Output the [X, Y] coordinate of the center of the cell containing the given text.  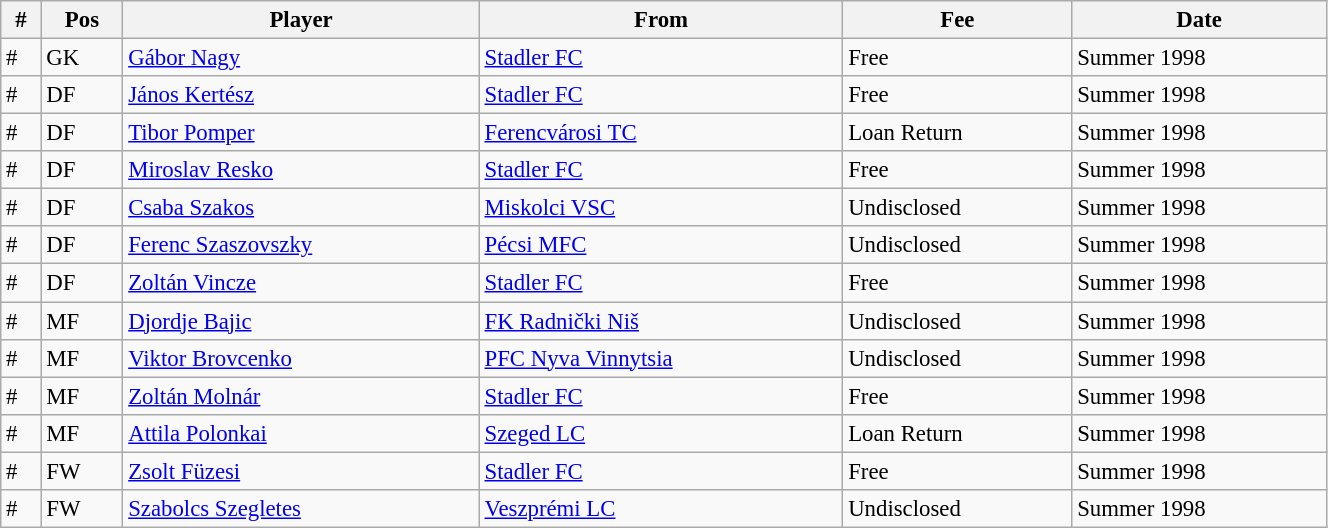
Player [301, 20]
PFC Nyva Vinnytsia [661, 358]
Pos [82, 20]
Pécsi MFC [661, 245]
FK Radnički Niš [661, 321]
Miskolci VSC [661, 208]
Gábor Nagy [301, 58]
Viktor Brovcenko [301, 358]
János Kertész [301, 95]
Zoltán Molnár [301, 396]
Attila Polonkai [301, 433]
From [661, 20]
Ferencvárosi TC [661, 133]
Zsolt Füzesi [301, 471]
Szeged LC [661, 433]
Tibor Pomper [301, 133]
Ferenc Szaszovszky [301, 245]
Djordje Bajic [301, 321]
Csaba Szakos [301, 208]
Date [1200, 20]
GK [82, 58]
Miroslav Resko [301, 170]
Szabolcs Szegletes [301, 509]
Fee [958, 20]
Zoltán Vincze [301, 283]
Veszprémi LC [661, 509]
